Output the (x, y) coordinate of the center of the cell containing the given text.  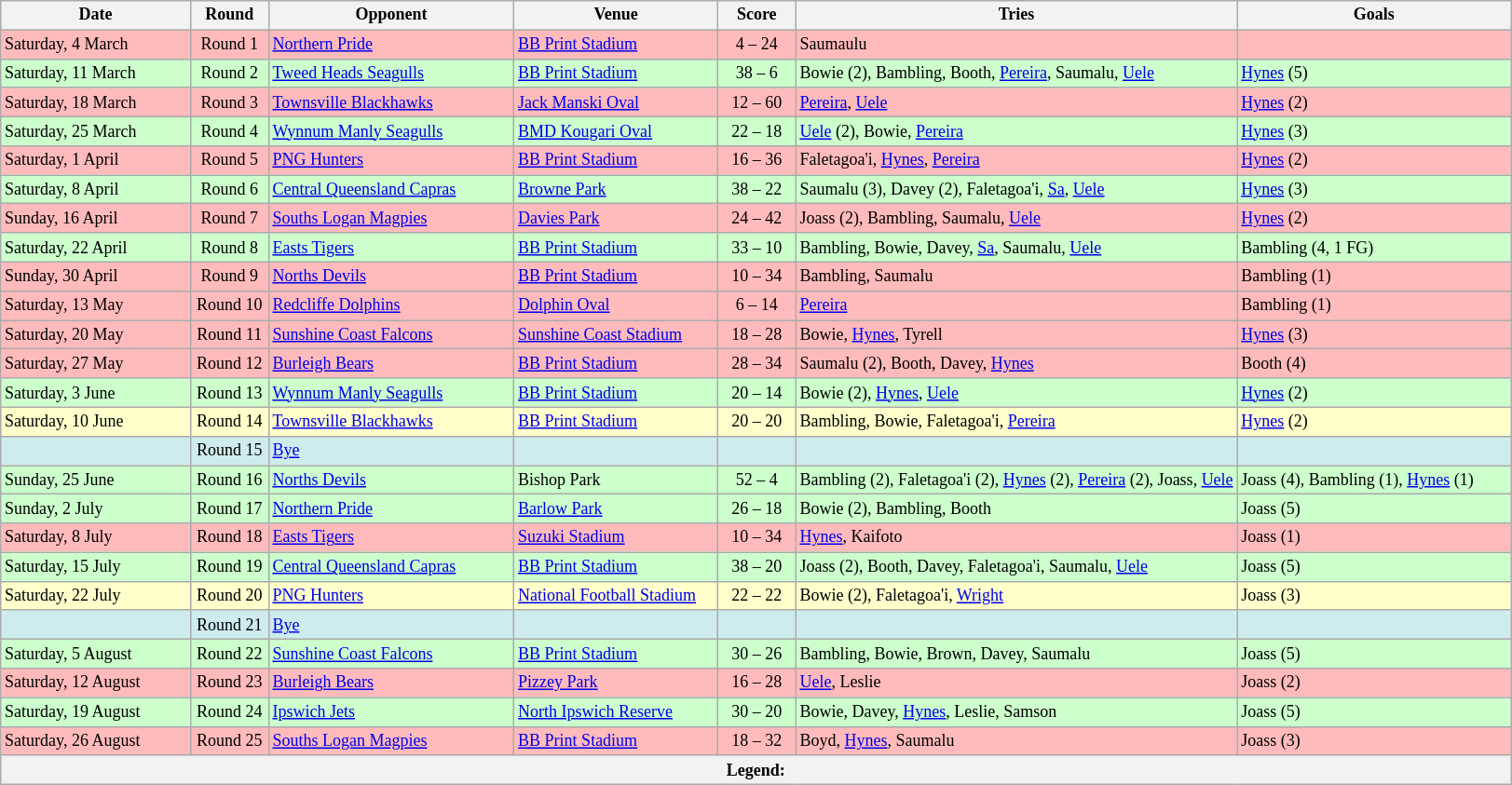
28 – 34 (756, 363)
Saturday, 1 April (96, 160)
Bambling, Bowie, Faletagoa'i, Pereira (1016, 421)
Joass (2), Bambling, Saumalu, Uele (1016, 218)
Legend: (756, 769)
Dolphin Oval (617, 305)
Goals (1374, 15)
Suzuki Stadium (617, 538)
Score (756, 15)
30 – 20 (756, 711)
Davies Park (617, 218)
38 – 20 (756, 566)
Round 1 (229, 45)
Saumaulu (1016, 45)
Joass (2), Booth, Davey, Faletagoa'i, Saumalu, Uele (1016, 566)
Saumalu (2), Booth, Davey, Hynes (1016, 363)
Sunshine Coast Stadium (617, 335)
Hynes (5) (1374, 73)
Bishop Park (617, 480)
38 – 22 (756, 190)
Saturday, 27 May (96, 363)
33 – 10 (756, 248)
Saumalu (3), Davey (2), Faletagoa'i, Sa, Uele (1016, 190)
Round 24 (229, 711)
Round (229, 15)
Round 14 (229, 421)
20 – 20 (756, 421)
Saturday, 13 May (96, 305)
Round 6 (229, 190)
Round 23 (229, 683)
Round 8 (229, 248)
4 – 24 (756, 45)
National Football Stadium (617, 596)
Bowie (2), Bambling, Booth, Pereira, Saumalu, Uele (1016, 73)
Jack Manski Oval (617, 102)
Round 15 (229, 451)
Saturday, 4 March (96, 45)
Uele (2), Bowie, Pereira (1016, 130)
6 – 14 (756, 305)
Saturday, 18 March (96, 102)
Bambling (2), Faletagoa'i (2), Hynes (2), Pereira (2), Joass, Uele (1016, 480)
Saturday, 12 August (96, 683)
Barlow Park (617, 508)
Redcliffe Dolphins (391, 305)
24 – 42 (756, 218)
16 – 36 (756, 160)
Round 16 (229, 480)
Opponent (391, 15)
Sunday, 25 June (96, 480)
Ipswich Jets (391, 711)
Round 11 (229, 335)
Saturday, 10 June (96, 421)
Sunday, 30 April (96, 276)
Round 9 (229, 276)
Bowie, Davey, Hynes, Leslie, Samson (1016, 711)
Saturday, 20 May (96, 335)
Round 20 (229, 596)
Round 13 (229, 393)
Round 7 (229, 218)
Round 17 (229, 508)
BMD Kougari Oval (617, 130)
Sunday, 16 April (96, 218)
Saturday, 22 July (96, 596)
18 – 28 (756, 335)
Round 10 (229, 305)
Joass (2) (1374, 683)
Saturday, 15 July (96, 566)
Round 12 (229, 363)
Saturday, 3 June (96, 393)
Browne Park (617, 190)
Bambling (4, 1 FG) (1374, 248)
Saturday, 5 August (96, 654)
Faletagoa'i, Hynes, Pereira (1016, 160)
Uele, Leslie (1016, 683)
Round 18 (229, 538)
Saturday, 26 August (96, 741)
Saturday, 8 July (96, 538)
52 – 4 (756, 480)
Bambling, Saumalu (1016, 276)
38 – 6 (756, 73)
Pereira (1016, 305)
22 – 22 (756, 596)
Date (96, 15)
Sunday, 2 July (96, 508)
Tries (1016, 15)
Saturday, 19 August (96, 711)
North Ipswich Reserve (617, 711)
Bowie (2), Bambling, Booth (1016, 508)
Bowie (2), Hynes, Uele (1016, 393)
30 – 26 (756, 654)
16 – 28 (756, 683)
26 – 18 (756, 508)
Bowie, Hynes, Tyrell (1016, 335)
Saturday, 22 April (96, 248)
Bowie (2), Faletagoa'i, Wright (1016, 596)
Bambling, Bowie, Davey, Sa, Saumalu, Uele (1016, 248)
Joass (4), Bambling (1), Hynes (1) (1374, 480)
Pizzey Park (617, 683)
Round 25 (229, 741)
12 – 60 (756, 102)
Round 22 (229, 654)
Round 2 (229, 73)
Bambling, Bowie, Brown, Davey, Saumalu (1016, 654)
Saturday, 11 March (96, 73)
Joass (1) (1374, 538)
Hynes, Kaifoto (1016, 538)
Round 19 (229, 566)
20 – 14 (756, 393)
Venue (617, 15)
Boyd, Hynes, Saumalu (1016, 741)
Round 21 (229, 624)
Saturday, 8 April (96, 190)
22 – 18 (756, 130)
Tweed Heads Seagulls (391, 73)
Round 3 (229, 102)
Pereira, Uele (1016, 102)
Booth (4) (1374, 363)
Round 4 (229, 130)
18 – 32 (756, 741)
Saturday, 25 March (96, 130)
Round 5 (229, 160)
